Extract the [x, y] coordinate from the center of the cell holding the provided text.  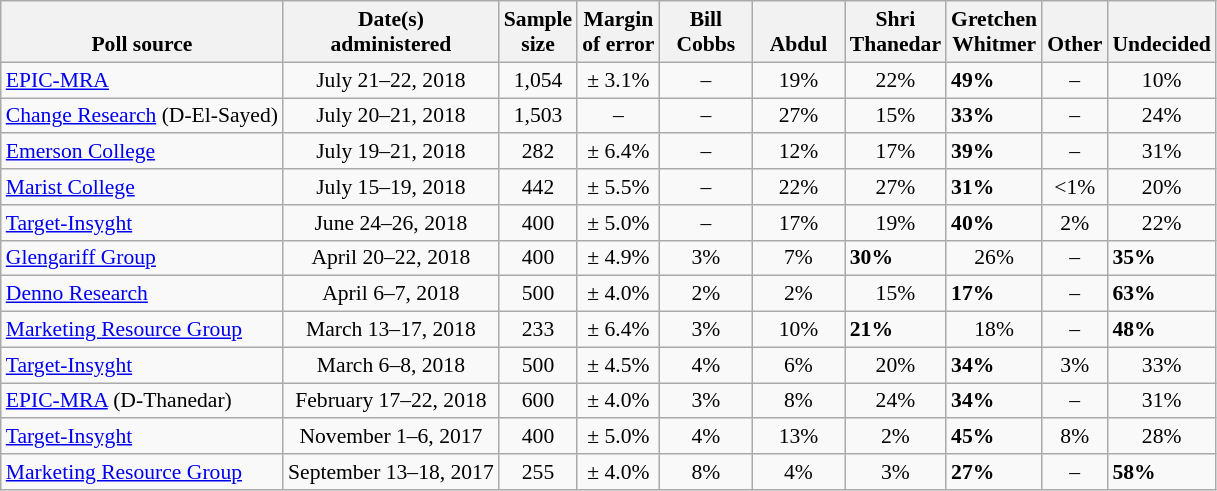
Undecided [1161, 32]
Denno Research [142, 294]
July 21–22, 2018 [391, 80]
40% [994, 223]
21% [896, 330]
Marginof error [618, 32]
GretchenWhitmer [994, 32]
ShriThanedar [896, 32]
255 [538, 472]
September 13–18, 2017 [391, 472]
6% [798, 365]
49% [994, 80]
± 4.9% [618, 258]
1,054 [538, 80]
Samplesize [538, 32]
Glengariff Group [142, 258]
July 19–21, 2018 [391, 152]
Other [1074, 32]
18% [994, 330]
<1% [1074, 187]
March 13–17, 2018 [391, 330]
July 20–21, 2018 [391, 116]
58% [1161, 472]
Date(s)administered [391, 32]
± 4.5% [618, 365]
442 [538, 187]
7% [798, 258]
April 6–7, 2018 [391, 294]
39% [994, 152]
November 1–6, 2017 [391, 437]
± 3.1% [618, 80]
26% [994, 258]
282 [538, 152]
Emerson College [142, 152]
12% [798, 152]
233 [538, 330]
March 6–8, 2018 [391, 365]
July 15–19, 2018 [391, 187]
Abdul [798, 32]
Change Research (D-El-Sayed) [142, 116]
48% [1161, 330]
45% [994, 437]
1,503 [538, 116]
June 24–26, 2018 [391, 223]
13% [798, 437]
EPIC-MRA [142, 80]
April 20–22, 2018 [391, 258]
63% [1161, 294]
BillCobbs [706, 32]
Poll source [142, 32]
± 5.5% [618, 187]
600 [538, 401]
EPIC-MRA (D-Thanedar) [142, 401]
28% [1161, 437]
February 17–22, 2018 [391, 401]
30% [896, 258]
35% [1161, 258]
Marist College [142, 187]
